Capture the cell that displays the provided text and extract its [X, Y] central coordinate. 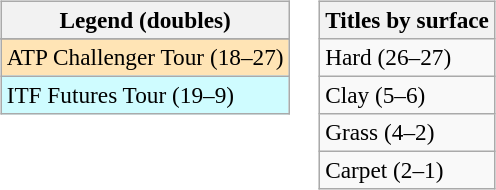
Legend (doubles) [145, 20]
ATP Challenger Tour (18–27) [145, 57]
Titles by surface [408, 20]
Hard (26–27) [408, 57]
Grass (4–2) [408, 133]
Carpet (2–1) [408, 171]
ITF Futures Tour (19–9) [145, 95]
Clay (5–6) [408, 95]
